Capture the cell that displays the provided text and extract its [X, Y] central coordinate. 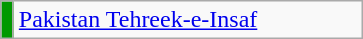
Pakistan Tehreek-e-Insaf [188, 20]
